Return the [X, Y] coordinate for the center point of the cell that contains the specified text.  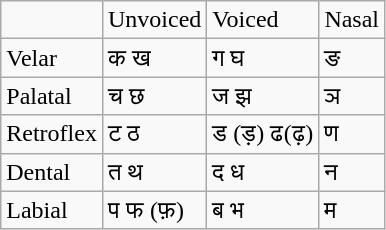
ण [352, 134]
न [352, 172]
ट ठ [154, 134]
क ख [154, 58]
Dental [52, 172]
ब भ [263, 210]
ड (ड़) ढ(ढ़) [263, 134]
च छ [154, 96]
द ध [263, 172]
Voiced [263, 20]
ज झ [263, 96]
प फ (फ़) [154, 210]
Unvoiced [154, 20]
Velar [52, 58]
म [352, 210]
त थ [154, 172]
ग घ [263, 58]
Retroflex [52, 134]
Palatal [52, 96]
Labial [52, 210]
ङ [352, 58]
Nasal [352, 20]
ञ [352, 96]
